For the text-containing cell, return its midpoint in (x, y) coordinate format. 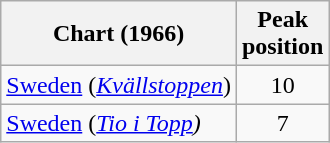
7 (282, 123)
Peakposition (282, 34)
Chart (1966) (119, 34)
Sweden (Kvällstoppen) (119, 85)
Sweden (Tio i Topp) (119, 123)
10 (282, 85)
